Search for the cell housing the specified text and yield its (x, y) center coordinate. 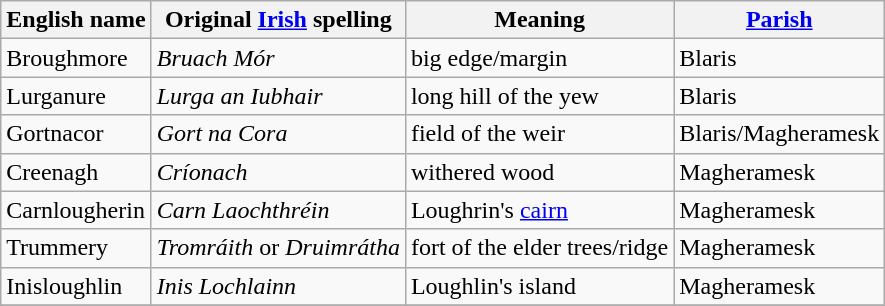
Lurganure (76, 96)
Carn Laochthréin (278, 210)
Loughrin's cairn (539, 210)
Trummery (76, 248)
Tromráith or Druimrátha (278, 248)
Lurga an Iubhair (278, 96)
Blaris/Magheramesk (780, 134)
Meaning (539, 20)
Inis Lochlainn (278, 286)
Parish (780, 20)
Broughmore (76, 58)
Carnlougherin (76, 210)
English name (76, 20)
long hill of the yew (539, 96)
Críonach (278, 172)
Inisloughlin (76, 286)
Gortnacor (76, 134)
Gort na Cora (278, 134)
withered wood (539, 172)
field of the weir (539, 134)
big edge/margin (539, 58)
Bruach Mór (278, 58)
Creenagh (76, 172)
Loughlin's island (539, 286)
fort of the elder trees/ridge (539, 248)
Original Irish spelling (278, 20)
